Output the [X, Y] coordinate of the center of the cell containing the given text.  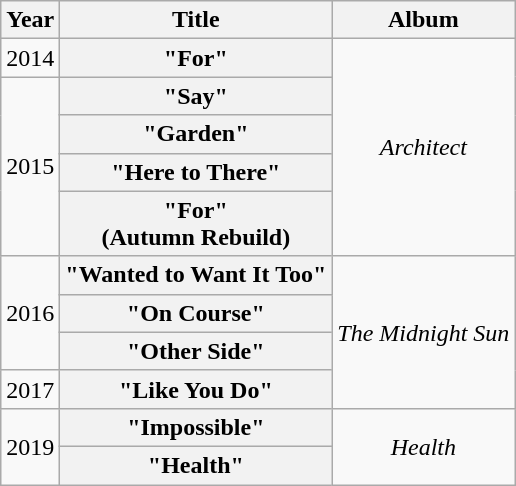
2019 [30, 446]
"For"(Autumn Rebuild) [196, 224]
"Health" [196, 465]
"For" [196, 58]
"Other Side" [196, 351]
"Like You Do" [196, 389]
"On Course" [196, 313]
2016 [30, 313]
"Say" [196, 96]
2014 [30, 58]
"Impossible" [196, 427]
Year [30, 20]
"Garden" [196, 134]
"Here to There" [196, 172]
Album [424, 20]
2017 [30, 389]
Health [424, 446]
The Midnight Sun [424, 332]
Title [196, 20]
2015 [30, 166]
Architect [424, 148]
"Wanted to Want It Too" [196, 275]
